Identify which cell holds the provided text, then report its [x, y] central coordinate. 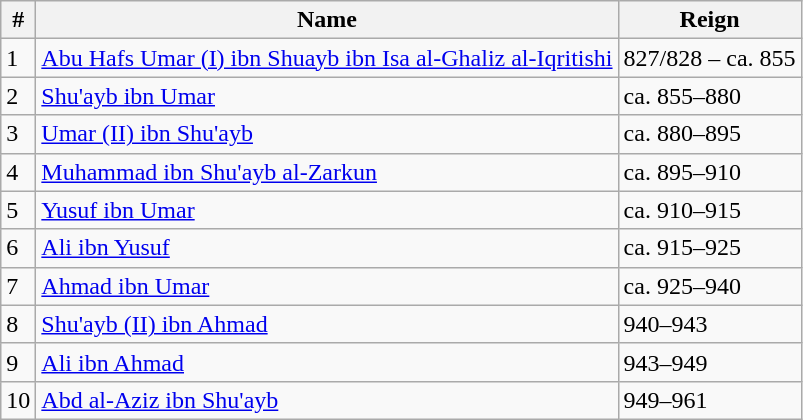
Name [327, 20]
ca. 910–915 [710, 210]
3 [18, 134]
Yusuf ibn Umar [327, 210]
6 [18, 248]
940–943 [710, 324]
ca. 925–940 [710, 286]
ca. 880–895 [710, 134]
Reign [710, 20]
Umar (II) ibn Shu'ayb [327, 134]
Abd al-Aziz ibn Shu'ayb [327, 400]
Abu Hafs Umar (I) ibn Shuayb ibn Isa al-Ghaliz al-Iqritishi [327, 58]
5 [18, 210]
7 [18, 286]
ca. 915–925 [710, 248]
827/828 – ca. 855 [710, 58]
943–949 [710, 362]
Muhammad ibn Shu'ayb al-Zarkun [327, 172]
Shu'ayb (II) ibn Ahmad [327, 324]
1 [18, 58]
ca. 855–880 [710, 96]
2 [18, 96]
4 [18, 172]
# [18, 20]
9 [18, 362]
Ali ibn Yusuf [327, 248]
ca. 895–910 [710, 172]
949–961 [710, 400]
10 [18, 400]
Ali ibn Ahmad [327, 362]
Ahmad ibn Umar [327, 286]
Shu'ayb ibn Umar [327, 96]
8 [18, 324]
